Determine the [X, Y] coordinate at the center of the cell enclosing the given text.  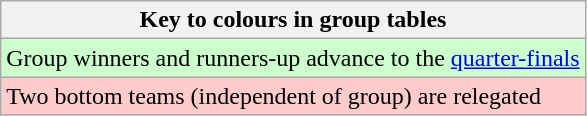
Two bottom teams (independent of group) are relegated [293, 96]
Key to colours in group tables [293, 20]
Group winners and runners-up advance to the quarter-finals [293, 58]
